Provide the (X, Y) coordinate of the cell's center where the given text is located.  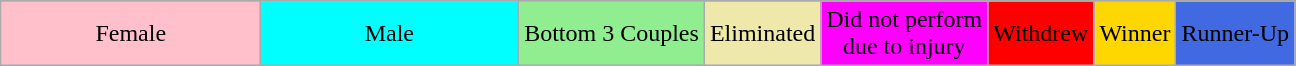
Female (130, 34)
Male (390, 34)
Did not performdue to injury (904, 34)
Runner-Up (1236, 34)
Bottom 3 Couples (612, 34)
Eliminated (762, 34)
Winner (1135, 34)
Withdrew (1041, 34)
